Locate the cell with the specified text and output its [x, y] center coordinate. 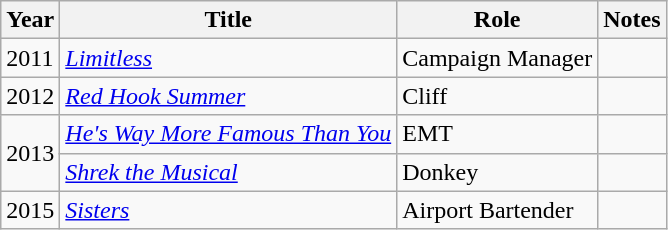
Limitless [228, 58]
Shrek the Musical [228, 172]
Notes [632, 20]
Red Hook Summer [228, 96]
Sisters [228, 210]
Campaign Manager [498, 58]
He's Way More Famous Than You [228, 134]
2013 [30, 153]
Airport Bartender [498, 210]
2015 [30, 210]
Donkey [498, 172]
2012 [30, 96]
EMT [498, 134]
Role [498, 20]
Cliff [498, 96]
Title [228, 20]
2011 [30, 58]
Year [30, 20]
